Pinpoint the cell where the given text exists, returning its [X, Y] midpoint coordinate. 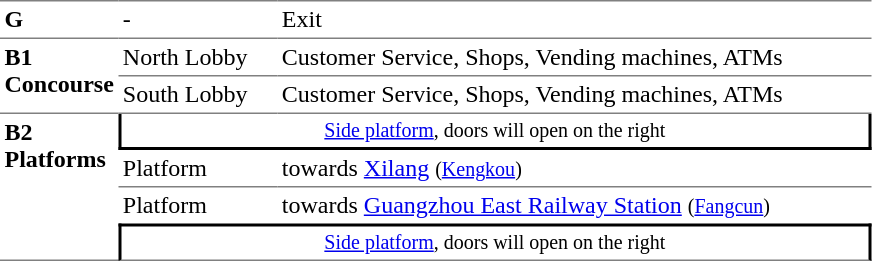
- [198, 19]
B1Concourse [59, 76]
South Lobby [198, 95]
towards Xilang (Kengkou) [574, 169]
towards Guangzhou East Railway Station (Fangcun) [574, 206]
B2Platforms [59, 188]
North Lobby [198, 58]
Exit [574, 19]
G [59, 19]
Side platform, doors will open on the right [494, 132]
